Capture the cell that displays the provided text and extract its [X, Y] central coordinate. 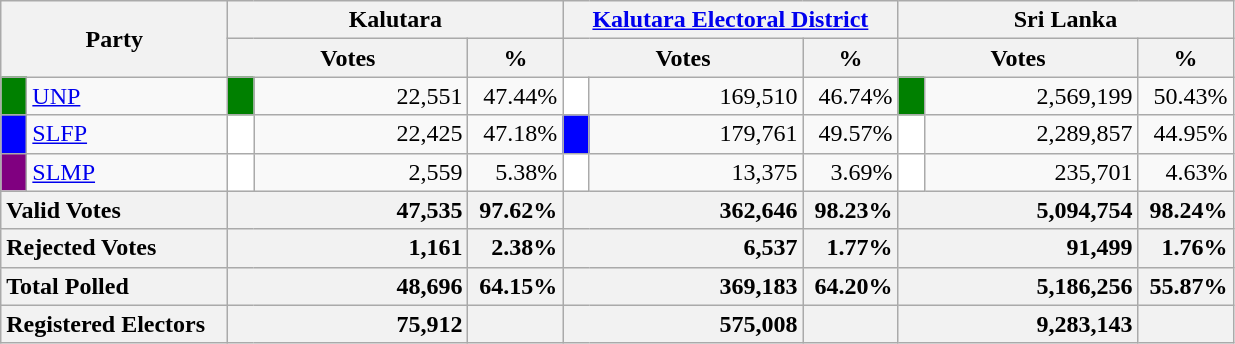
369,183 [683, 286]
46.74% [850, 96]
3.69% [850, 172]
4.63% [1186, 172]
Total Polled [114, 286]
9,283,143 [1018, 324]
Kalutara [396, 20]
SLFP [128, 134]
98.24% [1186, 210]
44.95% [1186, 134]
6,537 [683, 248]
5,094,754 [1018, 210]
UNP [128, 96]
Rejected Votes [114, 248]
1.77% [850, 248]
SLMP [128, 172]
Sri Lanka [1066, 20]
1,161 [348, 248]
1.76% [1186, 248]
235,701 [1031, 172]
5.38% [516, 172]
49.57% [850, 134]
5,186,256 [1018, 286]
64.15% [516, 286]
2,559 [361, 172]
75,912 [348, 324]
47.44% [516, 96]
48,696 [348, 286]
22,551 [361, 96]
179,761 [696, 134]
98.23% [850, 210]
169,510 [696, 96]
47,535 [348, 210]
2,289,857 [1031, 134]
13,375 [696, 172]
47.18% [516, 134]
Party [114, 39]
97.62% [516, 210]
2.38% [516, 248]
22,425 [361, 134]
50.43% [1186, 96]
362,646 [683, 210]
91,499 [1018, 248]
55.87% [1186, 286]
2,569,199 [1031, 96]
64.20% [850, 286]
Valid Votes [114, 210]
575,008 [683, 324]
Kalutara Electoral District [730, 20]
Registered Electors [114, 324]
